Return (x, y) of the center of cell containing provided text 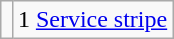
1 Service stripe (92, 20)
